Detect which cell encompasses the target text, then output its [X, Y] center coordinate. 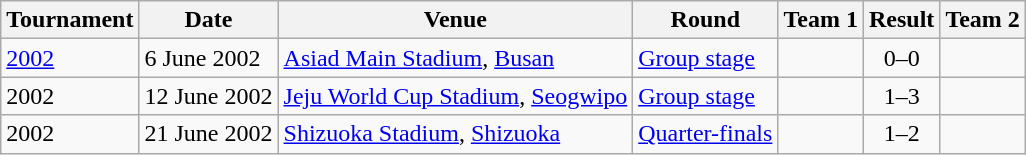
0–0 [901, 58]
1–2 [901, 134]
1–3 [901, 96]
Asiad Main Stadium, Busan [456, 58]
Team 1 [821, 20]
Tournament [70, 20]
12 June 2002 [208, 96]
21 June 2002 [208, 134]
Round [706, 20]
Jeju World Cup Stadium, Seogwipo [456, 96]
Venue [456, 20]
Result [901, 20]
Team 2 [983, 20]
6 June 2002 [208, 58]
Quarter-finals [706, 134]
Date [208, 20]
Shizuoka Stadium, Shizuoka [456, 134]
